Search for the cell housing the specified text and yield its (X, Y) center coordinate. 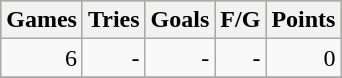
F/G (240, 20)
Points (304, 20)
Tries (114, 20)
Goals (180, 20)
Games (42, 20)
6 (42, 58)
0 (304, 58)
